Extract the (X, Y) coordinate from the center of the cell holding the provided text.  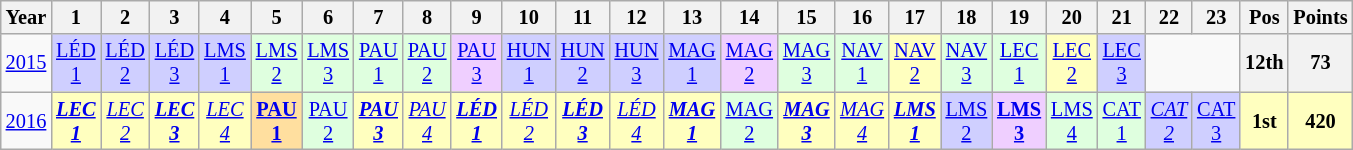
22 (1169, 17)
15 (806, 17)
LÉD4 (637, 121)
1 (76, 17)
LMS4 (1072, 121)
Year (26, 17)
2016 (26, 121)
3 (174, 17)
5 (277, 17)
10 (529, 17)
13 (692, 17)
6 (328, 17)
HUN1 (529, 63)
19 (1019, 17)
Pos (1264, 17)
14 (750, 17)
2 (124, 17)
CAT3 (1216, 121)
2015 (26, 63)
NAV1 (862, 63)
MAG4 (862, 121)
LEC4 (225, 121)
73 (1320, 63)
PAU4 (428, 121)
11 (583, 17)
Points (1320, 17)
CAT1 (1122, 121)
17 (915, 17)
12th (1264, 63)
1st (1264, 121)
420 (1320, 121)
HUN2 (583, 63)
20 (1072, 17)
CAT2 (1169, 121)
18 (967, 17)
23 (1216, 17)
21 (1122, 17)
16 (862, 17)
HUN3 (637, 63)
9 (476, 17)
7 (378, 17)
4 (225, 17)
8 (428, 17)
12 (637, 17)
NAV2 (915, 63)
NAV3 (967, 63)
